Return the [x, y] coordinate for the center point of the cell that contains the specified text.  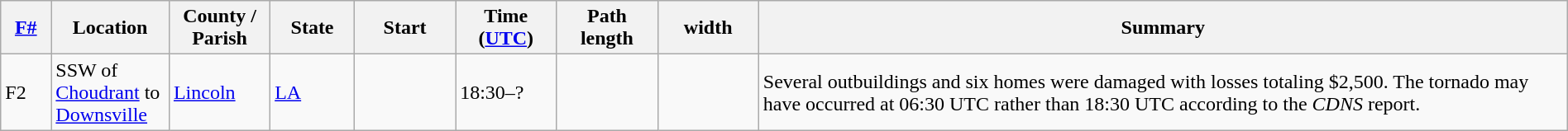
F2 [26, 92]
Start [404, 28]
F# [26, 28]
Summary [1163, 28]
Time (UTC) [506, 28]
width [708, 28]
SSW of Choudrant to Downsville [111, 92]
Location [111, 28]
State [313, 28]
18:30–? [506, 92]
Path length [607, 28]
LA [313, 92]
Lincoln [219, 92]
County / Parish [219, 28]
